From the cell containing the given text, extract its center point as [x, y] coordinate. 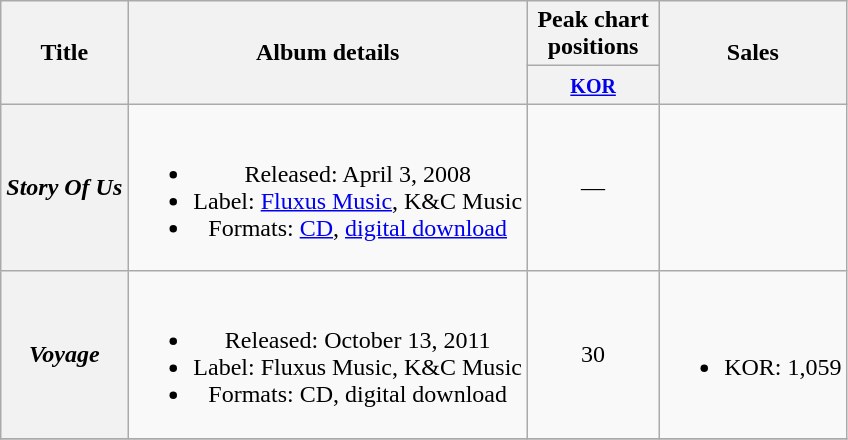
Released: October 13, 2011Label: Fluxus Music, K&C MusicFormats: CD, digital download [328, 354]
Album details [328, 52]
KOR [594, 85]
Story Of Us [64, 188]
Released: April 3, 2008Label: Fluxus Music, K&C MusicFormats: CD, digital download [328, 188]
Peak chart positions [594, 34]
Sales [753, 52]
KOR: 1,059 [753, 354]
30 [594, 354]
Title [64, 52]
— [594, 188]
Voyage [64, 354]
